Search for the cell housing the specified text and yield its (x, y) center coordinate. 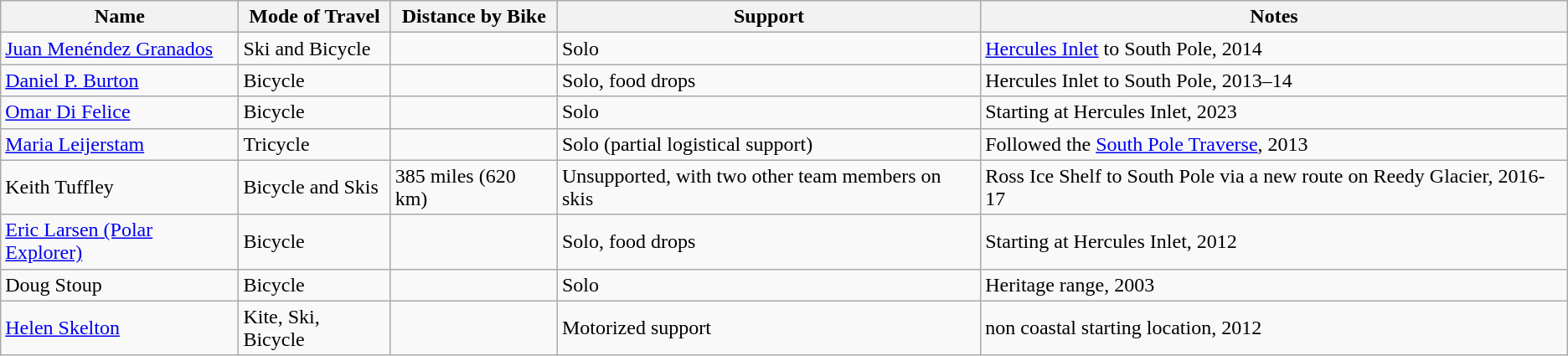
Eric Larsen (Polar Explorer) (120, 241)
Bicycle and Skis (315, 188)
Starting at Hercules Inlet, 2023 (1275, 112)
Doug Stoup (120, 285)
Starting at Hercules Inlet, 2012 (1275, 241)
Mode of Travel (315, 17)
Helen Skelton (120, 328)
Kite, Ski, Bicycle (315, 328)
Hercules Inlet to South Pole, 2013–14 (1275, 80)
Followed the South Pole Traverse, 2013 (1275, 144)
Ross Ice Shelf to South Pole via a new route on Reedy Glacier, 2016-17 (1275, 188)
Tricycle (315, 144)
Solo (partial logistical support) (769, 144)
Motorized support (769, 328)
Omar Di Felice (120, 112)
Distance by Bike (474, 17)
Daniel P. Burton (120, 80)
non coastal starting location, 2012 (1275, 328)
Juan Menéndez Granados (120, 49)
Heritage range, 2003 (1275, 285)
Maria Leijerstam (120, 144)
Name (120, 17)
Keith Tuffley (120, 188)
Notes (1275, 17)
Unsupported, with two other team members on skis (769, 188)
Ski and Bicycle (315, 49)
Support (769, 17)
385 miles (620 km) (474, 188)
Hercules Inlet to South Pole, 2014 (1275, 49)
